Extract the [X, Y] coordinate from the center of the cell holding the provided text.  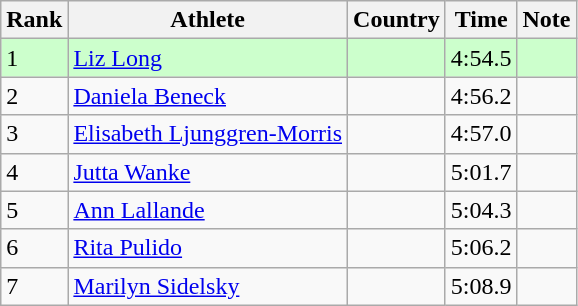
Time [481, 20]
7 [34, 286]
Jutta Wanke [208, 172]
4:56.2 [481, 96]
Rita Pulido [208, 248]
2 [34, 96]
Athlete [208, 20]
6 [34, 248]
5:06.2 [481, 248]
Note [546, 20]
5:04.3 [481, 210]
4:54.5 [481, 58]
Liz Long [208, 58]
1 [34, 58]
Country [397, 20]
3 [34, 134]
5:08.9 [481, 286]
Marilyn Sidelsky [208, 286]
4 [34, 172]
5:01.7 [481, 172]
Elisabeth Ljunggren-Morris [208, 134]
5 [34, 210]
4:57.0 [481, 134]
Daniela Beneck [208, 96]
Ann Lallande [208, 210]
Rank [34, 20]
